For the text-containing cell, return its midpoint in (X, Y) coordinate format. 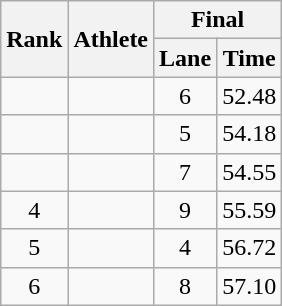
9 (186, 210)
52.48 (250, 96)
57.10 (250, 286)
7 (186, 172)
Lane (186, 58)
Time (250, 58)
54.18 (250, 134)
8 (186, 286)
55.59 (250, 210)
56.72 (250, 248)
54.55 (250, 172)
Final (218, 20)
Rank (34, 39)
Athlete (111, 39)
